Output the (x, y) coordinate of the center of the cell containing the given text.  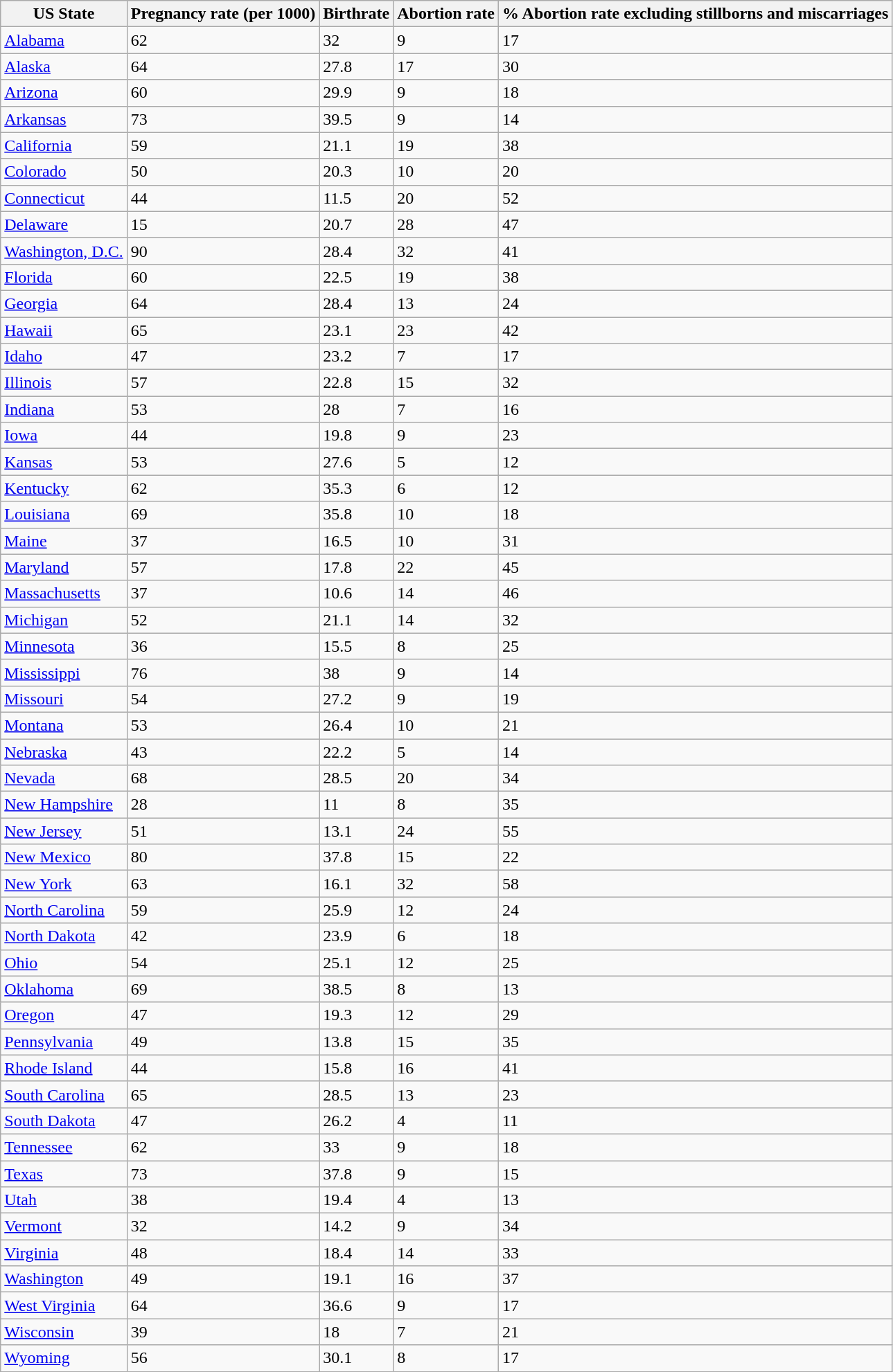
45 (695, 567)
Hawaii (64, 330)
29.9 (356, 93)
76 (223, 672)
Colorado (64, 172)
Missouri (64, 699)
36.6 (356, 1306)
Idaho (64, 357)
13.8 (356, 1042)
Washington, D.C. (64, 251)
New York (64, 884)
Vermont (64, 1227)
Iowa (64, 436)
Abortion rate (446, 14)
Florida (64, 277)
New Hampshire (64, 805)
Nevada (64, 778)
13.1 (356, 831)
Michigan (64, 620)
29 (695, 1015)
Birthrate (356, 14)
23.9 (356, 936)
20.3 (356, 172)
17.8 (356, 567)
Wyoming (64, 1358)
15.8 (356, 1068)
Louisiana (64, 515)
Montana (64, 725)
11.5 (356, 198)
23.2 (356, 357)
Nebraska (64, 751)
38.5 (356, 989)
California (64, 145)
Connecticut (64, 198)
30 (695, 66)
Mississippi (64, 672)
Virginia (64, 1253)
Texas (64, 1174)
25.1 (356, 963)
South Carolina (64, 1094)
16.1 (356, 884)
Massachusetts (64, 594)
58 (695, 884)
19.1 (356, 1279)
23.1 (356, 330)
30.1 (356, 1358)
Kansas (64, 462)
26.2 (356, 1121)
16.5 (356, 541)
19.3 (356, 1015)
19.8 (356, 436)
22.2 (356, 751)
26.4 (356, 725)
35.8 (356, 515)
25.9 (356, 910)
51 (223, 831)
Tennessee (64, 1147)
Utah (64, 1200)
Maine (64, 541)
90 (223, 251)
50 (223, 172)
Georgia (64, 303)
Arkansas (64, 119)
19.4 (356, 1200)
27.6 (356, 462)
22.5 (356, 277)
36 (223, 646)
Arizona (64, 93)
Illinois (64, 383)
55 (695, 831)
Ohio (64, 963)
Delaware (64, 224)
68 (223, 778)
% Abortion rate excluding stillborns and miscarriages (695, 14)
North Dakota (64, 936)
35.3 (356, 488)
14.2 (356, 1227)
63 (223, 884)
Rhode Island (64, 1068)
31 (695, 541)
North Carolina (64, 910)
Maryland (64, 567)
48 (223, 1253)
West Virginia (64, 1306)
18.4 (356, 1253)
10.6 (356, 594)
27.2 (356, 699)
Oregon (64, 1015)
Wisconsin (64, 1332)
56 (223, 1358)
22.8 (356, 383)
20.7 (356, 224)
15.5 (356, 646)
Indiana (64, 409)
Oklahoma (64, 989)
80 (223, 857)
Kentucky (64, 488)
New Mexico (64, 857)
Pregnancy rate (per 1000) (223, 14)
Washington (64, 1279)
Minnesota (64, 646)
Alabama (64, 40)
South Dakota (64, 1121)
Alaska (64, 66)
43 (223, 751)
27.8 (356, 66)
46 (695, 594)
39.5 (356, 119)
39 (223, 1332)
New Jersey (64, 831)
US State (64, 14)
Pennsylvania (64, 1042)
